Determine the [X, Y] coordinate at the center of the cell enclosing the given text.  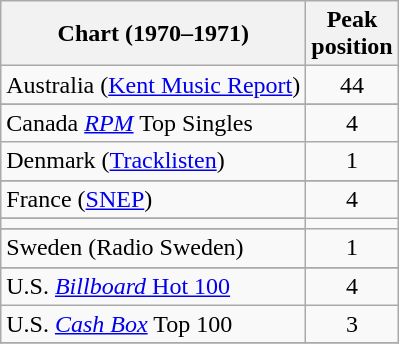
Canada RPM Top Singles [154, 123]
Chart (1970–1971) [154, 34]
France (SNEP) [154, 199]
44 [352, 85]
Peakposition [352, 34]
Denmark (Tracklisten) [154, 161]
U.S. Cash Box Top 100 [154, 324]
Australia (Kent Music Report) [154, 85]
Sweden (Radio Sweden) [154, 248]
U.S. Billboard Hot 100 [154, 286]
3 [352, 324]
